Detect which cell encompasses the target text, then output its [X, Y] center coordinate. 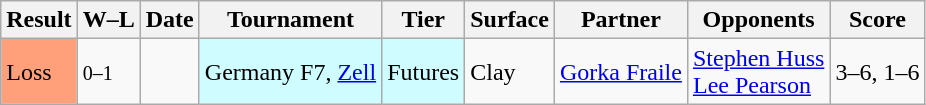
Partner [620, 20]
W–L [108, 20]
Opponents [758, 20]
Tier [424, 20]
Clay [510, 72]
0–1 [108, 72]
Loss [39, 72]
Score [878, 20]
Stephen Huss Lee Pearson [758, 72]
Germany F7, Zell [290, 72]
Result [39, 20]
Futures [424, 72]
Gorka Fraile [620, 72]
Surface [510, 20]
3–6, 1–6 [878, 72]
Tournament [290, 20]
Date [170, 20]
